Detect which cell encompasses the target text, then output its (X, Y) center coordinate. 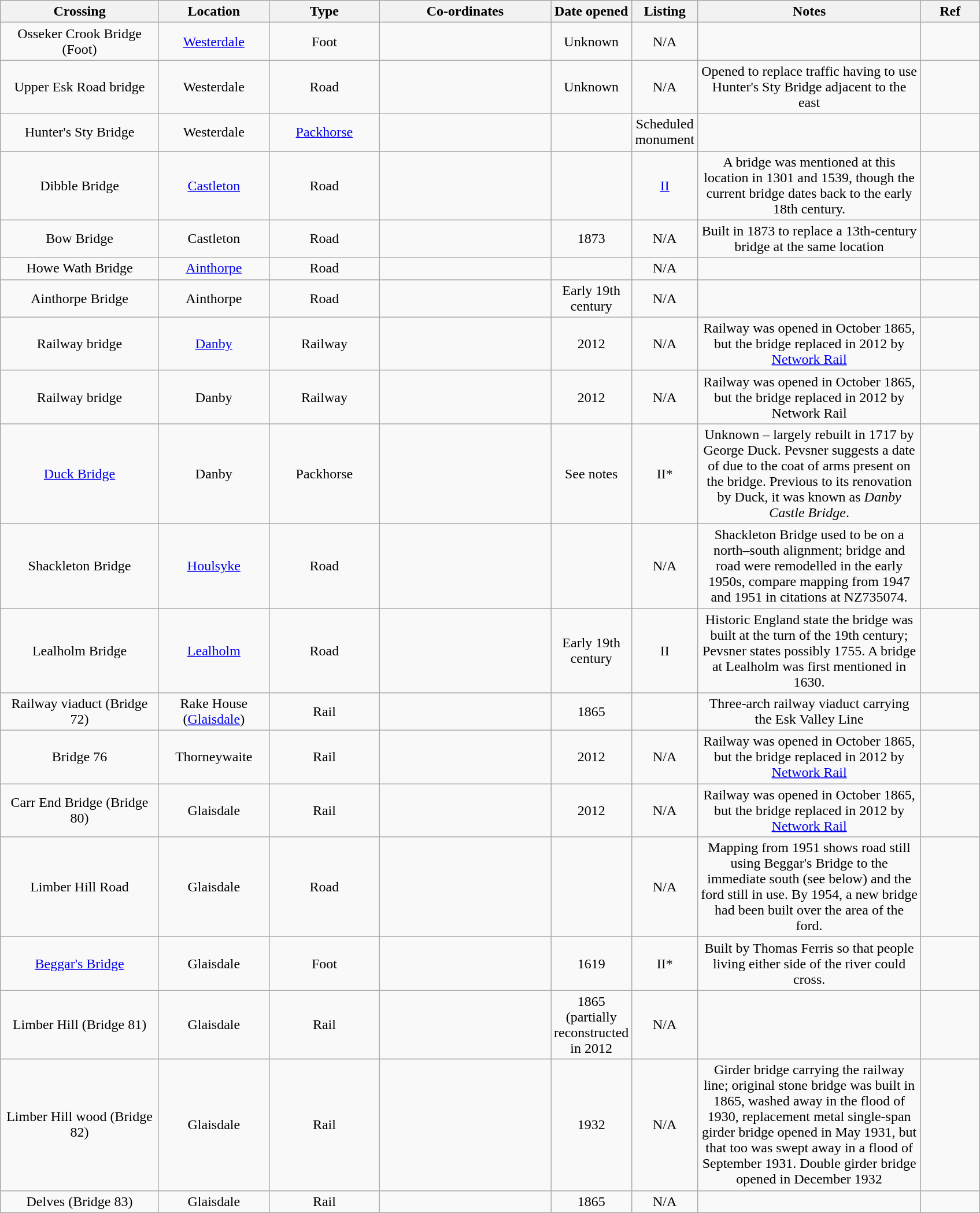
Railway viaduct (Bridge 72) (80, 711)
Built by Thomas Ferris so that people living either side of the river could cross. (809, 964)
Date opened (591, 12)
Carr End Bridge (Bridge 80) (80, 810)
Bow Bridge (80, 238)
1873 (591, 238)
Ref (951, 12)
See notes (591, 473)
Location (214, 12)
1932 (591, 1124)
Crossing (80, 12)
Limber Hill (Bridge 81) (80, 1025)
Hunter's Sty Bridge (80, 132)
Ainthorpe Bridge (80, 298)
Rake House (Glaisdale) (214, 711)
Lealholm (214, 651)
Dibble Bridge (80, 185)
Shackleton Bridge (80, 566)
Built in 1873 to replace a 13th-century bridge at the same location (809, 238)
Opened to replace traffic having to use Hunter's Sty Bridge adjacent to the east (809, 87)
Limber Hill Road (80, 887)
Delves (Bridge 83) (80, 1201)
Duck Bridge (80, 473)
Limber Hill wood (Bridge 82) (80, 1124)
A bridge was mentioned at this location in 1301 and 1539, though the current bridge dates back to the early 18th century. (809, 185)
Beggar's Bridge (80, 964)
Bridge 76 (80, 757)
Howe Wath Bridge (80, 268)
Three-arch railway viaduct carrying the Esk Valley Line (809, 711)
Type (324, 12)
Houlsyke (214, 566)
Notes (809, 12)
Thorneywaite (214, 757)
Lealholm Bridge (80, 651)
Upper Esk Road bridge (80, 87)
1865 (partially reconstructed in 2012 (591, 1025)
Listing (665, 12)
Co-ordinates (465, 12)
1619 (591, 964)
Osseker Crook Bridge (Foot) (80, 42)
Scheduled monument (665, 132)
